Scan for the cell matching the given text and deliver its [x, y] coordinate at center. 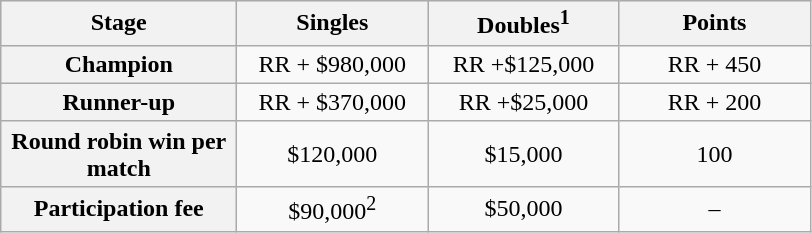
Runner-up [119, 102]
RR +$125,000 [524, 64]
RR + $370,000 [332, 102]
Participation fee [119, 208]
Singles [332, 24]
RR + 200 [714, 102]
$120,000 [332, 154]
$90,0002 [332, 208]
RR + 450 [714, 64]
Points [714, 24]
$15,000 [524, 154]
Stage [119, 24]
Champion [119, 64]
100 [714, 154]
RR +$25,000 [524, 102]
– [714, 208]
RR + $980,000 [332, 64]
Doubles1 [524, 24]
$50,000 [524, 208]
Round robin win per match [119, 154]
